Locate the cell with the specified text and output its [x, y] center coordinate. 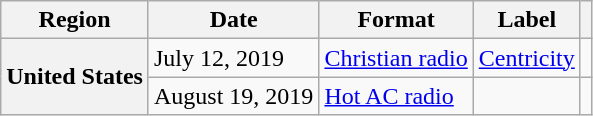
Hot AC radio [396, 96]
Label [526, 20]
July 12, 2019 [233, 58]
Date [233, 20]
Format [396, 20]
Centricity [526, 58]
August 19, 2019 [233, 96]
United States [75, 77]
Region [75, 20]
Christian radio [396, 58]
